Determine the (X, Y) coordinate at the center of the cell enclosing the given text.  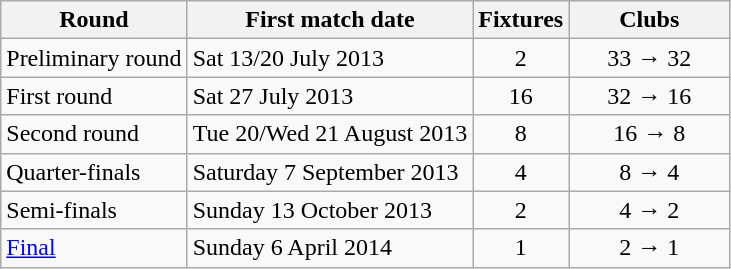
33 → 32 (650, 58)
First match date (330, 20)
2 → 1 (650, 248)
Sat 13/20 July 2013 (330, 58)
Clubs (650, 20)
32 → 16 (650, 96)
Preliminary round (94, 58)
Saturday 7 September 2013 (330, 172)
Final (94, 248)
Sunday 13 October 2013 (330, 210)
16 → 8 (650, 134)
Sunday 6 April 2014 (330, 248)
4 (521, 172)
16 (521, 96)
Round (94, 20)
Fixtures (521, 20)
Semi-finals (94, 210)
First round (94, 96)
Quarter-finals (94, 172)
Tue 20/Wed 21 August 2013 (330, 134)
Sat 27 July 2013 (330, 96)
1 (521, 248)
8 → 4 (650, 172)
Second round (94, 134)
4 → 2 (650, 210)
8 (521, 134)
